Return the [X, Y] coordinate for the center point of the cell that contains the specified text.  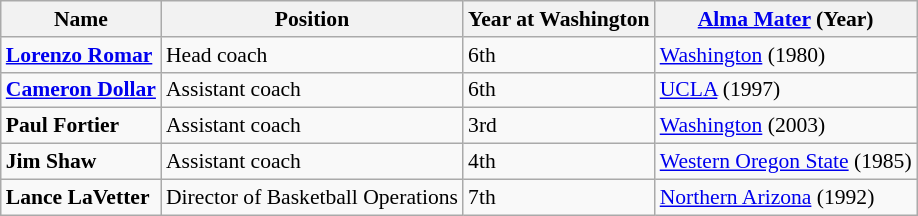
Paul Fortier [81, 126]
Northern Arizona (1992) [786, 197]
7th [559, 197]
Washington (1980) [786, 55]
Position [312, 19]
Year at Washington [559, 19]
Name [81, 19]
Washington (2003) [786, 126]
Lorenzo Romar [81, 55]
Cameron Dollar [81, 90]
3rd [559, 126]
Jim Shaw [81, 162]
Alma Mater (Year) [786, 19]
Western Oregon State (1985) [786, 162]
Head coach [312, 55]
Lance LaVetter [81, 197]
4th [559, 162]
UCLA (1997) [786, 90]
Director of Basketball Operations [312, 197]
